Extract the (X, Y) coordinate from the center of the cell holding the provided text.  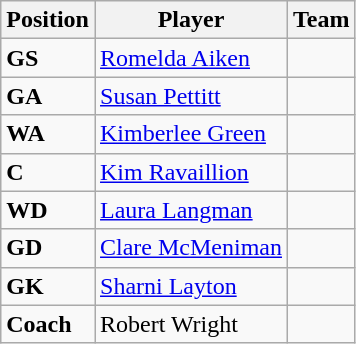
Coach (48, 324)
WD (48, 210)
Kimberlee Green (190, 134)
Clare McMeniman (190, 248)
GD (48, 248)
Player (190, 20)
WA (48, 134)
GS (48, 58)
GA (48, 96)
Kim Ravaillion (190, 172)
Position (48, 20)
Laura Langman (190, 210)
C (48, 172)
Team (322, 20)
Romelda Aiken (190, 58)
Robert Wright (190, 324)
Susan Pettitt (190, 96)
GK (48, 286)
Sharni Layton (190, 286)
